Detect which cell encompasses the target text, then output its (X, Y) center coordinate. 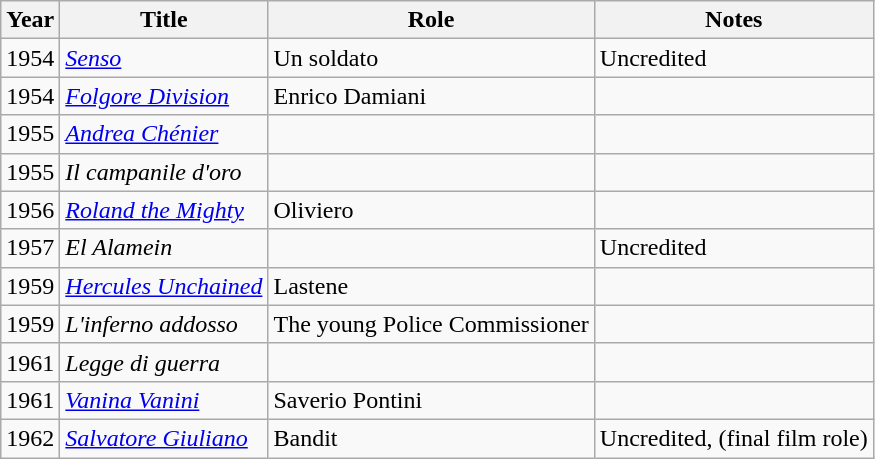
Il campanile d'oro (164, 172)
Roland the Mighty (164, 210)
Bandit (431, 438)
Lastene (431, 286)
Notes (734, 20)
Year (30, 20)
El Alamein (164, 248)
1956 (30, 210)
Senso (164, 58)
Title (164, 20)
L'inferno addosso (164, 324)
Un soldato (431, 58)
Hercules Unchained (164, 286)
Oliviero (431, 210)
Salvatore Giuliano (164, 438)
Legge di guerra (164, 362)
Uncredited, (final film role) (734, 438)
Andrea Chénier (164, 134)
Enrico Damiani (431, 96)
1962 (30, 438)
Folgore Division (164, 96)
The young Police Commissioner (431, 324)
Vanina Vanini (164, 400)
Role (431, 20)
1957 (30, 248)
Saverio Pontini (431, 400)
